Search for the cell housing the specified text and yield its (X, Y) center coordinate. 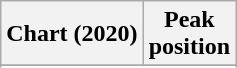
Peakposition (189, 34)
Chart (2020) (72, 34)
